Extract the (x, y) coordinate from the center of the cell holding the provided text.  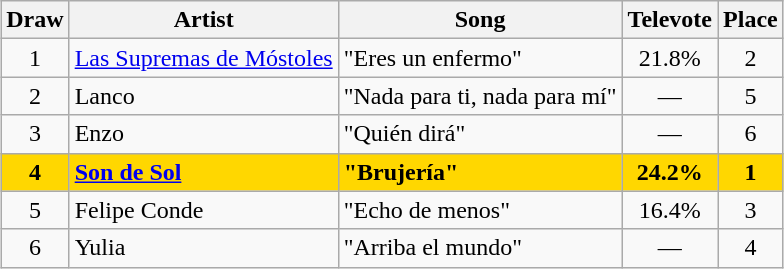
"Echo de menos" (480, 210)
Lanco (204, 96)
"Eres un enfermo" (480, 58)
Enzo (204, 134)
Las Supremas de Móstoles (204, 58)
Son de Sol (204, 172)
Song (480, 20)
Place (751, 20)
"Quién dirá" (480, 134)
Felipe Conde (204, 210)
24.2% (670, 172)
16.4% (670, 210)
21.8% (670, 58)
Televote (670, 20)
Yulia (204, 248)
Artist (204, 20)
"Nada para ti, nada para mí" (480, 96)
"Brujería" (480, 172)
Draw (35, 20)
"Arriba el mundo" (480, 248)
